Return [X, Y] of the center of cell containing provided text 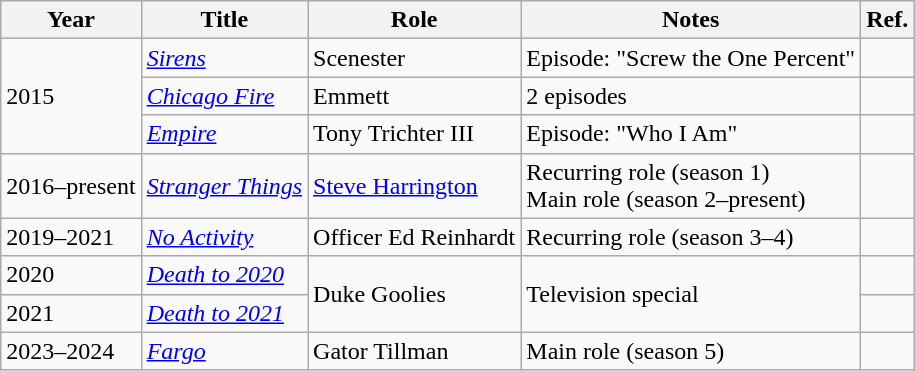
No Activity [224, 237]
2 episodes [691, 96]
Death to 2020 [224, 275]
Year [71, 20]
2016–present [71, 186]
2015 [71, 96]
Recurring role (season 3–4) [691, 237]
Scenester [414, 58]
Steve Harrington [414, 186]
Emmett [414, 96]
Role [414, 20]
2021 [71, 313]
Gator Tillman [414, 351]
Sirens [224, 58]
Main role (season 5) [691, 351]
Duke Goolies [414, 294]
2019–2021 [71, 237]
Stranger Things [224, 186]
Episode: "Screw the One Percent" [691, 58]
Chicago Fire [224, 96]
Officer Ed Reinhardt [414, 237]
Death to 2021 [224, 313]
Tony Trichter III [414, 134]
Empire [224, 134]
Notes [691, 20]
Ref. [888, 20]
Title [224, 20]
2020 [71, 275]
Television special [691, 294]
Recurring role (season 1)Main role (season 2–present) [691, 186]
Episode: "Who I Am" [691, 134]
2023–2024 [71, 351]
Fargo [224, 351]
